Search for the cell housing the specified text and yield its [X, Y] center coordinate. 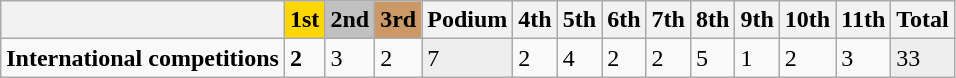
7 [468, 58]
8th [712, 20]
10th [807, 20]
5th [579, 20]
11th [864, 20]
International competitions [143, 58]
9th [757, 20]
Total [923, 20]
2nd [350, 20]
3rd [398, 20]
5 [712, 58]
7th [668, 20]
6th [624, 20]
4 [579, 58]
33 [923, 58]
4th [535, 20]
1st [304, 20]
Podium [468, 20]
1 [757, 58]
